Search for the cell housing the specified text and yield its [x, y] center coordinate. 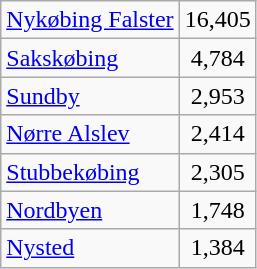
16,405 [218, 20]
1,384 [218, 248]
Stubbekøbing [90, 172]
2,953 [218, 96]
Sakskøbing [90, 58]
Sundby [90, 96]
4,784 [218, 58]
1,748 [218, 210]
Nysted [90, 248]
Nordbyen [90, 210]
2,414 [218, 134]
2,305 [218, 172]
Nørre Alslev [90, 134]
Nykøbing Falster [90, 20]
